Provide the (X, Y) coordinate of the cell's center where the given text is located.  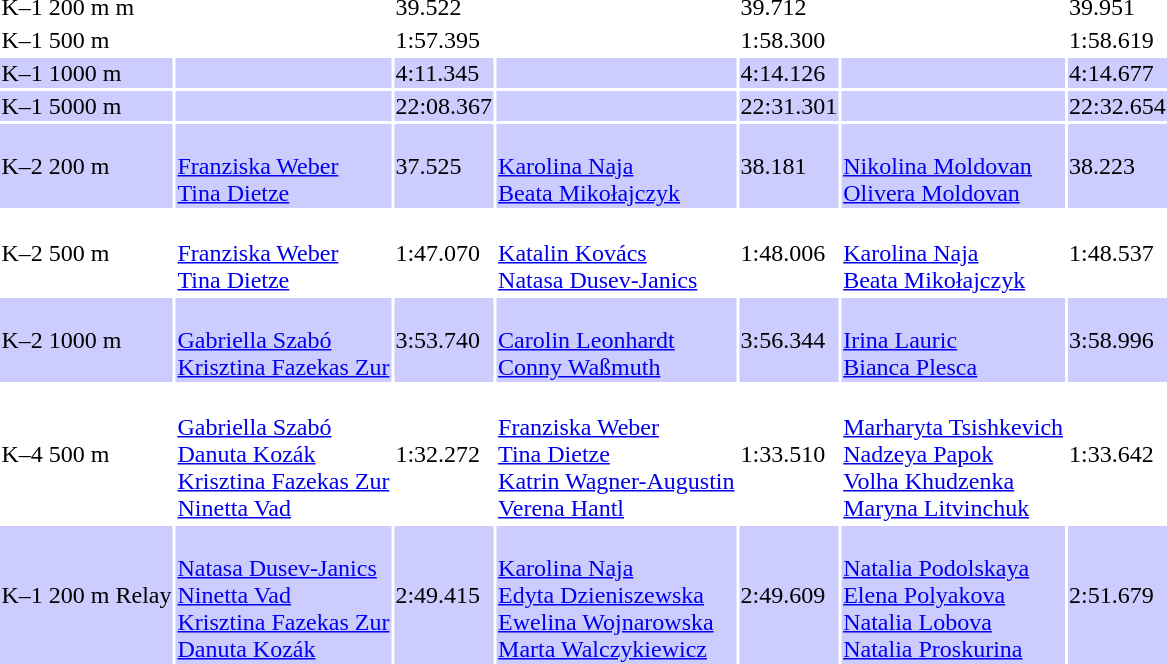
Natasa Dusev-JanicsNinetta VadKrisztina Fazekas ZurDanuta Kozák (284, 595)
Irina LauricBianca Plesca (954, 340)
Nikolina MoldovanOlivera Moldovan (954, 166)
1:33.510 (789, 454)
Karolina NajaEdyta DzieniszewskaEwelina WojnarowskaMarta Walczykiewicz (616, 595)
Natalia PodolskayaElena PolyakovaNatalia LobovaNatalia Proskurina (954, 595)
K–2 1000 m (86, 340)
1:48.006 (789, 253)
3:56.344 (789, 340)
22:31.301 (789, 106)
4:14.126 (789, 73)
1:58.300 (789, 40)
1:47.070 (444, 253)
K–4 500 m (86, 454)
K–1 1000 m (86, 73)
K–2 200 m (86, 166)
38.181 (789, 166)
2:49.609 (789, 595)
3:53.740 (444, 340)
Gabriella SzabóKrisztina Fazekas Zur (284, 340)
2:49.415 (444, 595)
22:08.367 (444, 106)
Katalin KovácsNatasa Dusev-Janics (616, 253)
K–1 500 m (86, 40)
Gabriella SzabóDanuta KozákKrisztina Fazekas ZurNinetta Vad (284, 454)
K–1 5000 m (86, 106)
1:57.395 (444, 40)
Marharyta TsishkevichNadzeya PapokVolha KhudzenkaMaryna Litvinchuk (954, 454)
K–1 200 m Relay (86, 595)
Carolin LeonhardtConny Waßmuth (616, 340)
1:32.272 (444, 454)
37.525 (444, 166)
K–2 500 m (86, 253)
Franziska WeberTina DietzeKatrin Wagner-AugustinVerena Hantl (616, 454)
4:11.345 (444, 73)
